Return [x, y] of the center of cell containing provided text 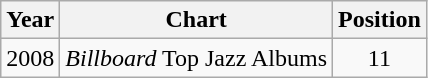
11 [380, 58]
Chart [196, 20]
2008 [30, 58]
Billboard Top Jazz Albums [196, 58]
Position [380, 20]
Year [30, 20]
